Provide the (X, Y) coordinate of the cell's center where the given text is located.  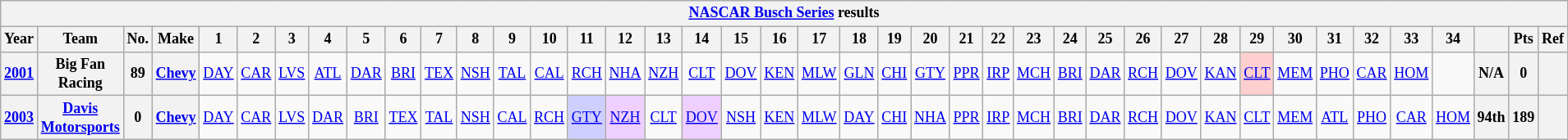
6 (403, 39)
4 (329, 39)
11 (586, 39)
20 (931, 39)
18 (859, 39)
2003 (20, 118)
26 (1143, 39)
No. (138, 39)
33 (1411, 39)
13 (664, 39)
7 (439, 39)
14 (702, 39)
19 (894, 39)
Ref (1553, 39)
8 (475, 39)
NASCAR Busch Series results (784, 13)
Make (176, 39)
22 (999, 39)
3 (292, 39)
10 (549, 39)
23 (1034, 39)
15 (741, 39)
Year (20, 39)
21 (966, 39)
Pts (1524, 39)
89 (138, 74)
GLN (859, 74)
30 (1295, 39)
16 (779, 39)
12 (625, 39)
Davis Motorsports (80, 118)
94th (1492, 118)
N/A (1492, 74)
1 (218, 39)
Big Fan Racing (80, 74)
32 (1372, 39)
25 (1106, 39)
2 (256, 39)
17 (820, 39)
27 (1181, 39)
2001 (20, 74)
34 (1454, 39)
9 (513, 39)
31 (1334, 39)
Team (80, 39)
5 (366, 39)
189 (1524, 118)
29 (1257, 39)
28 (1221, 39)
24 (1069, 39)
